Capture the cell that displays the provided text and extract its [x, y] central coordinate. 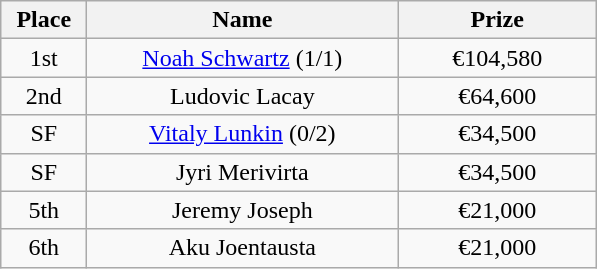
Vitaly Lunkin (0/2) [242, 134]
Jyri Merivirta [242, 172]
Prize [498, 20]
5th [44, 210]
Ludovic Lacay [242, 96]
Noah Schwartz (1/1) [242, 58]
€64,600 [498, 96]
Name [242, 20]
Aku Joentausta [242, 248]
2nd [44, 96]
6th [44, 248]
Place [44, 20]
€104,580 [498, 58]
1st [44, 58]
Jeremy Joseph [242, 210]
